Detect which cell encompasses the target text, then output its (x, y) center coordinate. 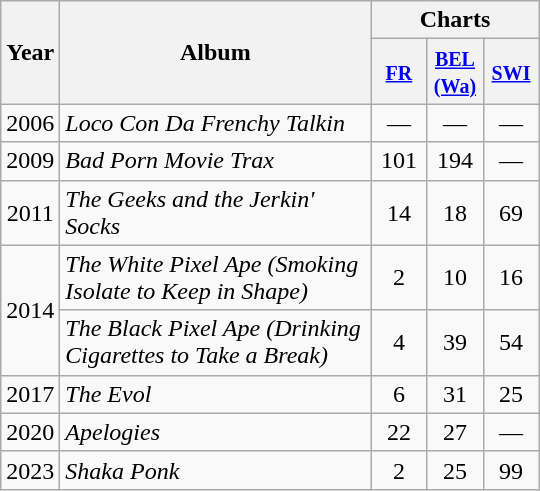
99 (511, 470)
18 (455, 212)
Charts (455, 20)
10 (455, 278)
2020 (30, 432)
Loco Con Da Frenchy Talkin (216, 123)
The White Pixel Ape (Smoking Isolate to Keep in Shape) (216, 278)
SWI (511, 72)
FR (399, 72)
31 (455, 394)
2006 (30, 123)
54 (511, 342)
2014 (30, 310)
2009 (30, 161)
Shaka Ponk (216, 470)
194 (455, 161)
Bad Porn Movie Trax (216, 161)
2017 (30, 394)
69 (511, 212)
22 (399, 432)
Album (216, 52)
6 (399, 394)
The Geeks and the Jerkin' Socks (216, 212)
The Evol (216, 394)
39 (455, 342)
Year (30, 52)
27 (455, 432)
4 (399, 342)
2011 (30, 212)
BEL(Wa) (455, 72)
Apelogies (216, 432)
14 (399, 212)
16 (511, 278)
2023 (30, 470)
101 (399, 161)
The Black Pixel Ape (Drinking Cigarettes to Take a Break) (216, 342)
